From the cell containing the given text, extract its center point as (X, Y) coordinate. 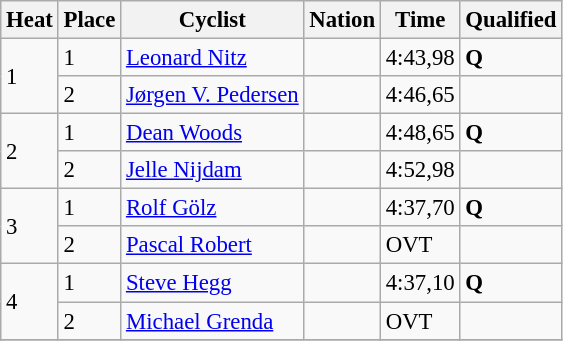
Rolf Gölz (212, 208)
Qualified (511, 20)
Michael Grenda (212, 321)
Jørgen V. Pedersen (212, 95)
4:37,70 (420, 208)
Jelle Nijdam (212, 170)
Place (89, 20)
4 (30, 302)
Leonard Nitz (212, 58)
3 (30, 226)
Nation (342, 20)
Dean Woods (212, 133)
4:43,98 (420, 58)
Cyclist (212, 20)
4:52,98 (420, 170)
Steve Hegg (212, 283)
Time (420, 20)
4:46,65 (420, 95)
Pascal Robert (212, 245)
4:48,65 (420, 133)
Heat (30, 20)
4:37,10 (420, 283)
